Provide the (x, y) coordinate of the cell's center where the given text is located.  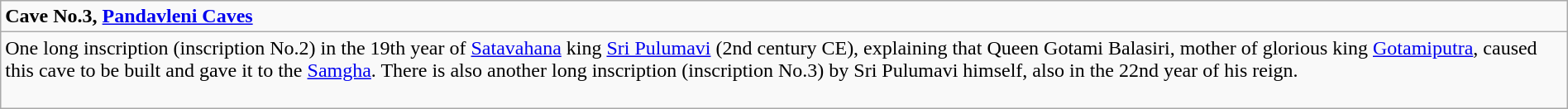
Cave No.3, Pandavleni Caves (784, 17)
